For the text-containing cell, return its midpoint in [x, y] coordinate format. 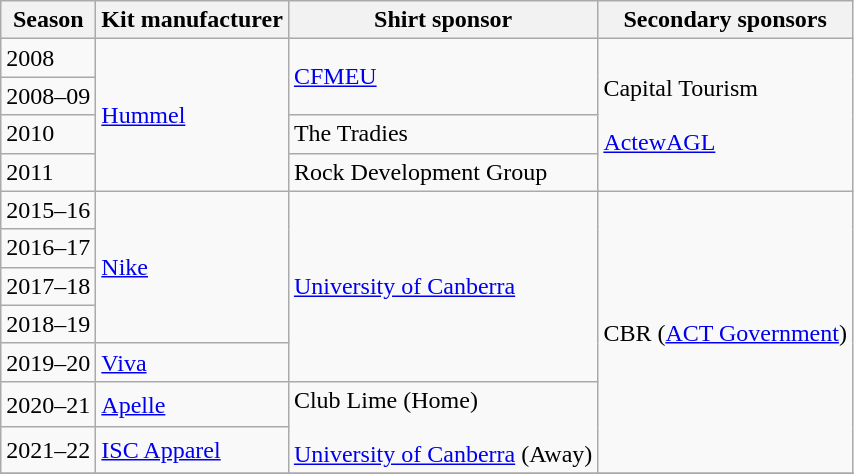
2010 [48, 134]
2008–09 [48, 96]
CBR (ACT Government) [726, 332]
ISC Apparel [192, 450]
University of Canberra [442, 286]
Capital TourismActewAGL [726, 115]
2011 [48, 172]
2018–19 [48, 324]
2019–20 [48, 362]
2021–22 [48, 450]
CFMEU [442, 77]
Season [48, 20]
2017–18 [48, 286]
Club Lime (Home) University of Canberra (Away) [442, 427]
Rock Development Group [442, 172]
Hummel [192, 115]
Secondary sponsors [726, 20]
2008 [48, 58]
Nike [192, 267]
Apelle [192, 404]
2015–16 [48, 210]
2016–17 [48, 248]
Viva [192, 362]
Shirt sponsor [442, 20]
Kit manufacturer [192, 20]
The Tradies [442, 134]
2020–21 [48, 404]
